Find where the given text appears and provide that cell's center as (x, y) coordinate. 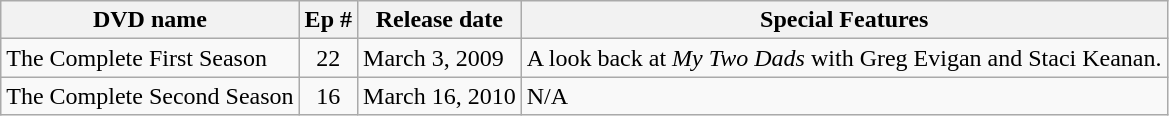
Release date (440, 20)
A look back at My Two Dads with Greg Evigan and Staci Keanan. (844, 58)
N/A (844, 96)
16 (328, 96)
22 (328, 58)
March 3, 2009 (440, 58)
Special Features (844, 20)
DVD name (150, 20)
The Complete First Season (150, 58)
Ep # (328, 20)
March 16, 2010 (440, 96)
The Complete Second Season (150, 96)
